For the text-containing cell, return its midpoint in [X, Y] coordinate format. 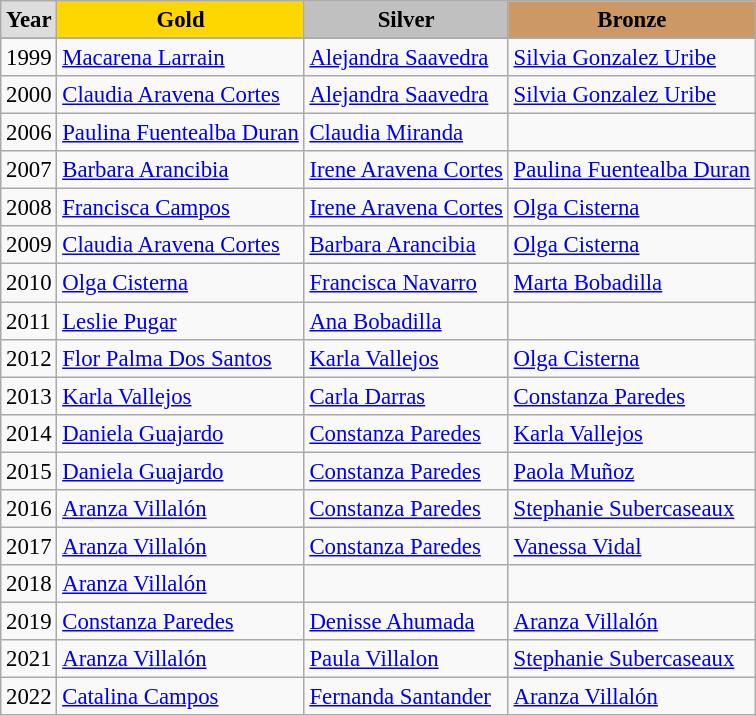
2006 [29, 133]
2018 [29, 584]
Paola Muñoz [632, 471]
Marta Bobadilla [632, 283]
2014 [29, 433]
Bronze [632, 20]
2012 [29, 358]
Leslie Pugar [180, 321]
2000 [29, 95]
Vanessa Vidal [632, 546]
Paula Villalon [406, 659]
Silver [406, 20]
Francisca Navarro [406, 283]
2015 [29, 471]
Macarena Larrain [180, 58]
Ana Bobadilla [406, 321]
Francisca Campos [180, 208]
2007 [29, 170]
Denisse Ahumada [406, 621]
2010 [29, 283]
2021 [29, 659]
2017 [29, 546]
2013 [29, 396]
2019 [29, 621]
Flor Palma Dos Santos [180, 358]
2009 [29, 245]
Carla Darras [406, 396]
Catalina Campos [180, 697]
2008 [29, 208]
Year [29, 20]
Fernanda Santander [406, 697]
2022 [29, 697]
2011 [29, 321]
Claudia Miranda [406, 133]
Gold [180, 20]
2016 [29, 509]
1999 [29, 58]
